For the text-containing cell, return its midpoint in (X, Y) coordinate format. 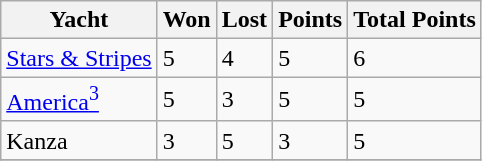
4 (244, 58)
Total Points (415, 20)
Points (310, 20)
Lost (244, 20)
Kanza (79, 140)
Won (186, 20)
America3 (79, 100)
Stars & Stripes (79, 58)
6 (415, 58)
Yacht (79, 20)
